Search for the cell housing the specified text and yield its (X, Y) center coordinate. 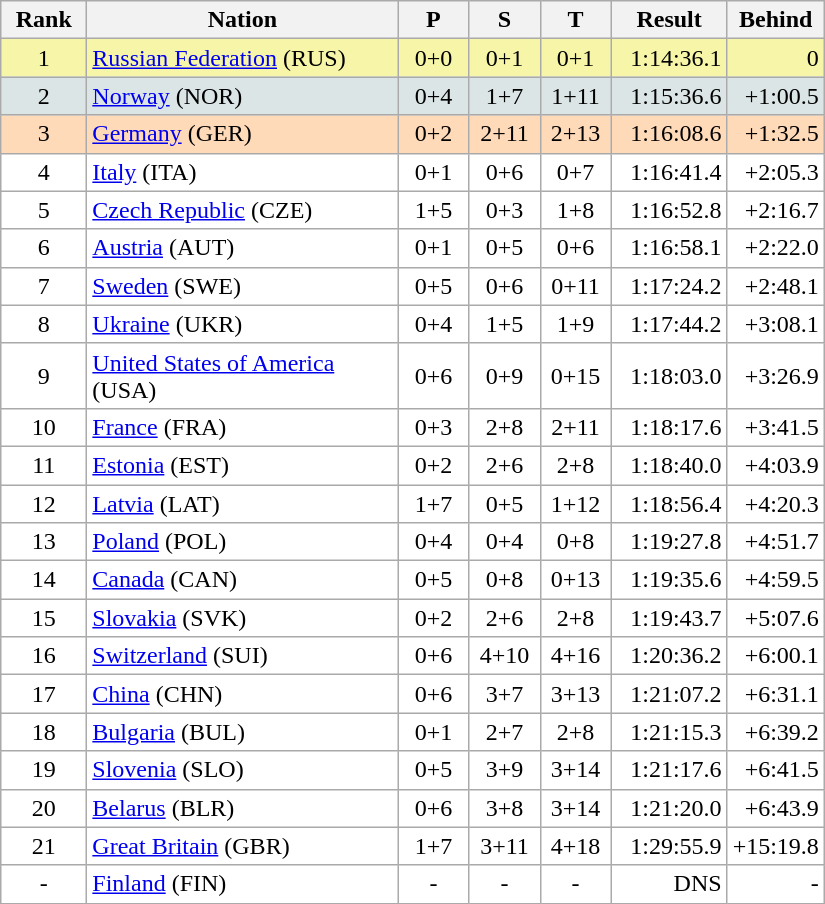
0+7 (576, 172)
14 (44, 580)
3+8 (504, 808)
1:29:55.9 (669, 846)
+3:26.9 (776, 376)
1:14:36.1 (669, 58)
12 (44, 503)
1:17:24.2 (669, 286)
1:21:20.0 (669, 808)
Poland (POL) (242, 542)
7 (44, 286)
16 (44, 656)
1+9 (576, 324)
+6:43.9 (776, 808)
1+11 (576, 96)
3 (44, 134)
5 (44, 210)
Great Britain (GBR) (242, 846)
+2:48.1 (776, 286)
Switzerland (SUI) (242, 656)
3+9 (504, 770)
Slovakia (SVK) (242, 618)
21 (44, 846)
0 (776, 58)
+2:22.0 (776, 248)
1:21:17.6 (669, 770)
1:16:58.1 (669, 248)
0+9 (504, 376)
Czech Republic (CZE) (242, 210)
1:17:44.2 (669, 324)
1:18:17.6 (669, 427)
1:16:52.8 (669, 210)
0+15 (576, 376)
18 (44, 732)
1+12 (576, 503)
3+7 (504, 694)
Finland (FIN) (242, 884)
+5:07.6 (776, 618)
1:19:43.7 (669, 618)
11 (44, 465)
Italy (ITA) (242, 172)
0+11 (576, 286)
Result (669, 20)
Russian Federation (RUS) (242, 58)
+4:03.9 (776, 465)
1:18:56.4 (669, 503)
1:16:08.6 (669, 134)
S (504, 20)
1:21:07.2 (669, 694)
T (576, 20)
1:19:27.8 (669, 542)
+6:39.2 (776, 732)
China (CHN) (242, 694)
+4:51.7 (776, 542)
Belarus (BLR) (242, 808)
3+11 (504, 846)
2+13 (576, 134)
Slovenia (SLO) (242, 770)
1:20:36.2 (669, 656)
+1:00.5 (776, 96)
6 (44, 248)
+2:05.3 (776, 172)
Norway (NOR) (242, 96)
Behind (776, 20)
1:15:36.6 (669, 96)
4 (44, 172)
0+13 (576, 580)
France (FRA) (242, 427)
Austria (AUT) (242, 248)
United States of America (USA) (242, 376)
+1:32.5 (776, 134)
20 (44, 808)
1:19:35.6 (669, 580)
1:18:03.0 (669, 376)
+4:59.5 (776, 580)
3+13 (576, 694)
0+0 (434, 58)
1 (44, 58)
Rank (44, 20)
+3:08.1 (776, 324)
13 (44, 542)
17 (44, 694)
DNS (669, 884)
2 (44, 96)
Estonia (EST) (242, 465)
Sweden (SWE) (242, 286)
+6:00.1 (776, 656)
15 (44, 618)
+6:31.1 (776, 694)
Latvia (LAT) (242, 503)
+6:41.5 (776, 770)
+3:41.5 (776, 427)
1+8 (576, 210)
P (434, 20)
Ukraine (UKR) (242, 324)
9 (44, 376)
4+18 (576, 846)
+4:20.3 (776, 503)
4+16 (576, 656)
4+10 (504, 656)
8 (44, 324)
19 (44, 770)
Nation (242, 20)
Bulgaria (BUL) (242, 732)
+2:16.7 (776, 210)
2+7 (504, 732)
Canada (CAN) (242, 580)
+15:19.8 (776, 846)
1:16:41.4 (669, 172)
10 (44, 427)
Germany (GER) (242, 134)
1:18:40.0 (669, 465)
1:21:15.3 (669, 732)
